Search for the cell housing the specified text and yield its (X, Y) center coordinate. 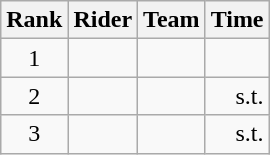
1 (34, 58)
Rider (103, 20)
Team (172, 20)
Rank (34, 20)
2 (34, 96)
3 (34, 134)
Time (237, 20)
